Scan for the cell matching the given text and deliver its [x, y] coordinate at center. 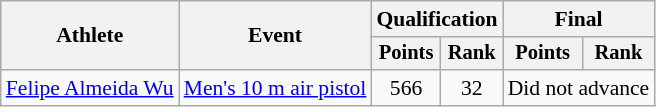
566 [406, 88]
32 [472, 88]
Did not advance [579, 88]
Felipe Almeida Wu [90, 88]
Athlete [90, 36]
Event [276, 36]
Qualification [436, 19]
Final [579, 19]
Men's 10 m air pistol [276, 88]
